Return (x, y) of the center of cell containing provided text 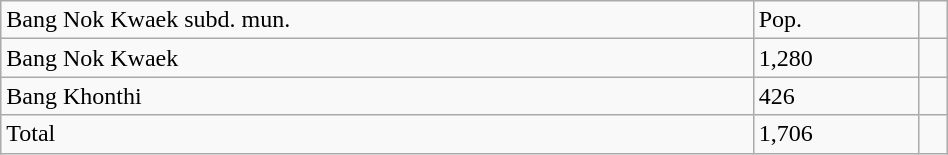
Bang Nok Kwaek (377, 58)
Total (377, 134)
1,706 (836, 134)
Bang Khonthi (377, 96)
Pop. (836, 20)
426 (836, 96)
Bang Nok Kwaek subd. mun. (377, 20)
1,280 (836, 58)
